Detect which cell encompasses the target text, then output its [X, Y] center coordinate. 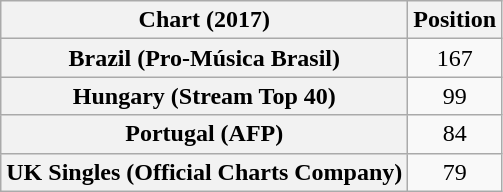
79 [455, 172]
167 [455, 58]
Portugal (AFP) [204, 134]
84 [455, 134]
Chart (2017) [204, 20]
Hungary (Stream Top 40) [204, 96]
Brazil (Pro-Música Brasil) [204, 58]
99 [455, 96]
Position [455, 20]
UK Singles (Official Charts Company) [204, 172]
